Capture the cell that displays the provided text and extract its (X, Y) central coordinate. 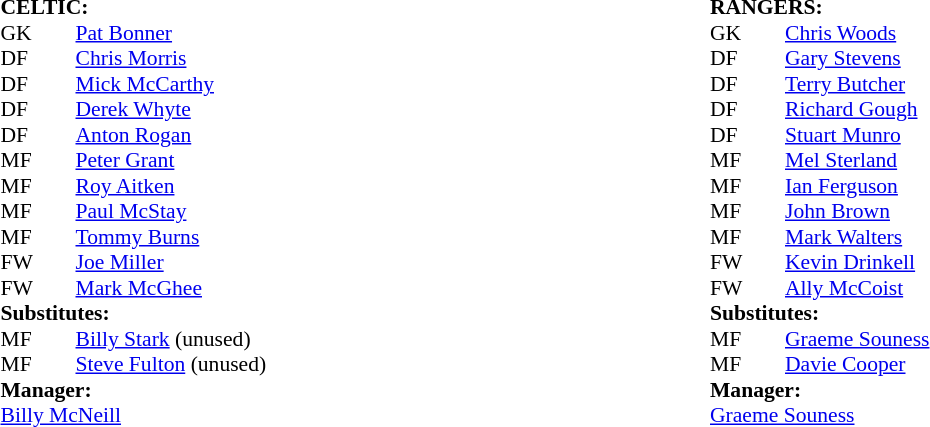
Chris Woods (857, 33)
Anton Rogan (172, 135)
Chris Morris (172, 59)
Paul McStay (172, 211)
Mick McCarthy (172, 84)
Davie Cooper (857, 365)
Billy Stark (unused) (172, 339)
Peter Grant (172, 161)
Mark Walters (857, 237)
Kevin Drinkell (857, 263)
Graeme Souness (857, 339)
Tommy Burns (172, 237)
John Brown (857, 211)
Ally McCoist (857, 288)
Mark McGhee (172, 288)
Steve Fulton (unused) (172, 365)
Ian Ferguson (857, 186)
Gary Stevens (857, 59)
Richard Gough (857, 109)
Stuart Munro (857, 135)
Terry Butcher (857, 84)
Pat Bonner (172, 33)
Derek Whyte (172, 109)
Joe Miller (172, 263)
Roy Aitken (172, 186)
Mel Sterland (857, 161)
